Determine the [x, y] coordinate at the center of the cell enclosing the given text.  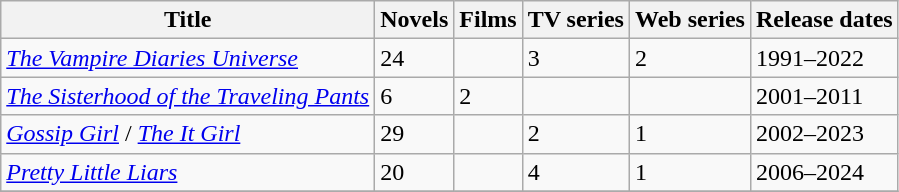
The Sisterhood of the Traveling Pants [188, 96]
4 [576, 172]
2001–2011 [824, 96]
Title [188, 20]
Films [488, 20]
Pretty Little Liars [188, 172]
Gossip Girl / The It Girl [188, 134]
The Vampire Diaries Universe [188, 58]
2006–2024 [824, 172]
29 [414, 134]
2002–2023 [824, 134]
20 [414, 172]
6 [414, 96]
Novels [414, 20]
3 [576, 58]
Release dates [824, 20]
24 [414, 58]
Web series [690, 20]
TV series [576, 20]
1991–2022 [824, 58]
